Output the [X, Y] coordinate of the center of the cell containing the given text.  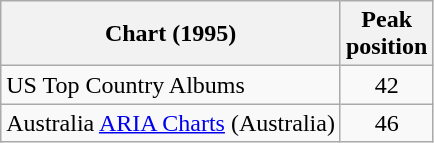
42 [386, 85]
46 [386, 123]
Chart (1995) [171, 34]
Peakposition [386, 34]
US Top Country Albums [171, 85]
Australia ARIA Charts (Australia) [171, 123]
